Return the (X, Y) coordinate for the center point of the cell that contains the specified text.  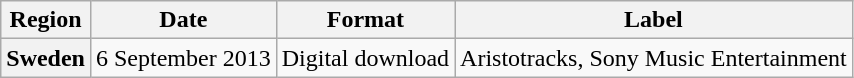
Format (365, 20)
Label (654, 20)
Aristotracks, Sony Music Entertainment (654, 58)
Digital download (365, 58)
Sweden (46, 58)
Date (183, 20)
6 September 2013 (183, 58)
Region (46, 20)
